Scan for the cell matching the given text and deliver its [X, Y] coordinate at center. 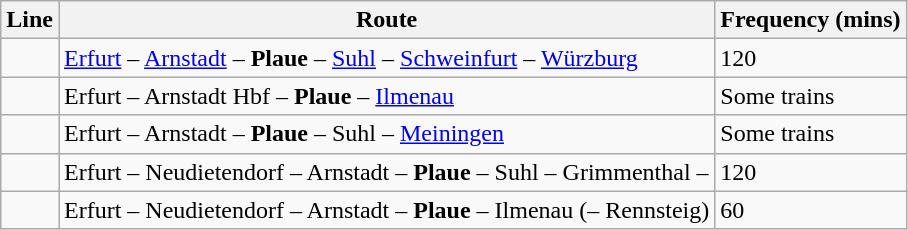
Erfurt – Arnstadt Hbf – Plaue – Ilmenau [386, 96]
Frequency (mins) [810, 20]
Route [386, 20]
60 [810, 210]
Line [30, 20]
Erfurt – Neudietendorf – Arnstadt – Plaue – Ilmenau (– Rennsteig) [386, 210]
Erfurt – Arnstadt – Plaue – Suhl – Schweinfurt – Würzburg [386, 58]
Erfurt – Neudietendorf – Arnstadt – Plaue – Suhl – Grimmenthal – [386, 172]
Erfurt – Arnstadt – Plaue – Suhl – Meiningen [386, 134]
